Detect which cell encompasses the target text, then output its (X, Y) center coordinate. 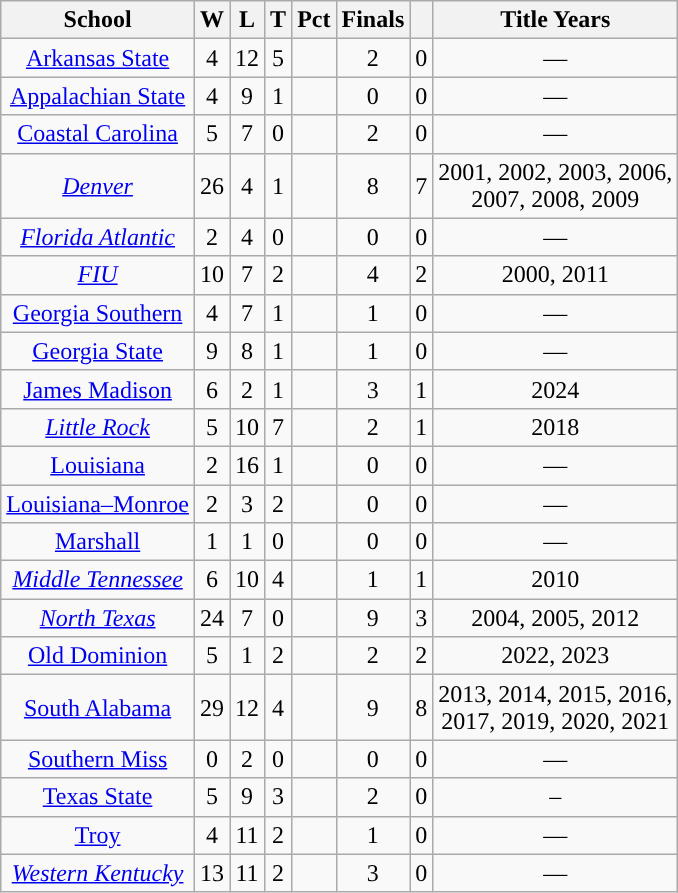
Texas State (98, 797)
2001, 2002, 2003, 2006,2007, 2008, 2009 (556, 186)
FIU (98, 275)
Florida Atlantic (98, 237)
Finals (373, 20)
– (556, 797)
T (278, 20)
2010 (556, 580)
29 (212, 708)
School (98, 20)
2004, 2005, 2012 (556, 618)
Title Years (556, 20)
Georgia State (98, 351)
Little Rock (98, 427)
Western Kentucky (98, 873)
2018 (556, 427)
2000, 2011 (556, 275)
Pct (314, 20)
2013, 2014, 2015, 2016,2017, 2019, 2020, 2021 (556, 708)
16 (248, 465)
Troy (98, 835)
Southern Miss (98, 759)
L (248, 20)
North Texas (98, 618)
Louisiana–Monroe (98, 503)
26 (212, 186)
Georgia Southern (98, 313)
Arkansas State (98, 58)
13 (212, 873)
24 (212, 618)
South Alabama (98, 708)
Appalachian State (98, 96)
James Madison (98, 389)
2022, 2023 (556, 656)
Denver (98, 186)
Marshall (98, 542)
Middle Tennessee (98, 580)
Coastal Carolina (98, 134)
Louisiana (98, 465)
2024 (556, 389)
W (212, 20)
Old Dominion (98, 656)
